Return (X, Y) of the center of cell containing provided text 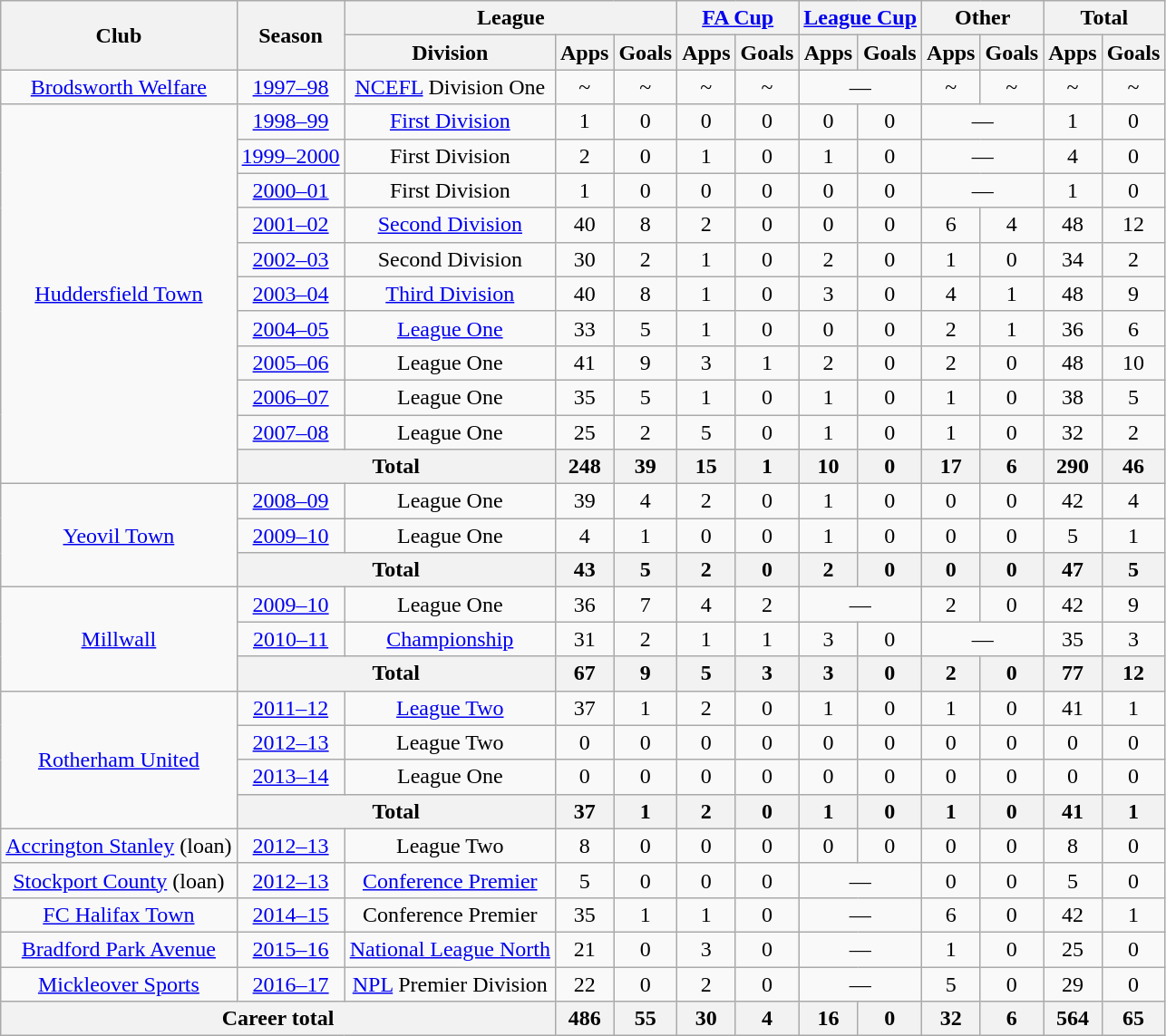
29 (1073, 983)
2001–02 (290, 225)
Season (290, 35)
NCEFL Division One (450, 87)
2000–01 (290, 190)
Mickleover Sports (119, 983)
55 (646, 1019)
Career total (278, 1019)
Bradford Park Avenue (119, 949)
486 (584, 1019)
Accrington Stanley (loan) (119, 846)
248 (584, 467)
Other (983, 18)
Stockport County (loan) (119, 880)
Brodsworth Welfare (119, 87)
1999–2000 (290, 156)
2004–05 (290, 328)
Club (119, 35)
22 (584, 983)
Division (450, 53)
2013–14 (290, 777)
League Cup (860, 18)
2008–09 (290, 501)
2006–07 (290, 397)
65 (1133, 1019)
Millwall (119, 639)
2014–15 (290, 915)
League (510, 18)
16 (829, 1019)
1998–99 (290, 121)
Yeovil Town (119, 536)
Rotherham United (119, 760)
2002–03 (290, 259)
Huddersfield Town (119, 294)
2005–06 (290, 363)
17 (951, 467)
1997–98 (290, 87)
31 (584, 639)
77 (1073, 673)
Championship (450, 639)
34 (1073, 259)
Third Division (450, 294)
38 (1073, 397)
46 (1133, 467)
2003–04 (290, 294)
43 (584, 570)
15 (706, 467)
564 (1073, 1019)
33 (584, 328)
67 (584, 673)
NPL Premier Division (450, 983)
FA Cup (738, 18)
290 (1073, 467)
FC Halifax Town (119, 915)
2016–17 (290, 983)
National League North (450, 949)
7 (646, 605)
2015–16 (290, 949)
2011–12 (290, 708)
2010–11 (290, 639)
2007–08 (290, 432)
47 (1073, 570)
21 (584, 949)
